Scan for the cell matching the given text and deliver its [X, Y] coordinate at center. 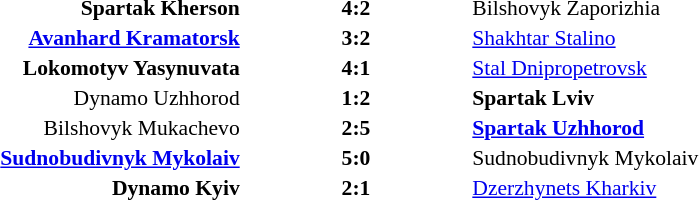
1:2 [356, 98]
5:0 [356, 158]
4:1 [356, 68]
3:2 [356, 38]
2:5 [356, 128]
